Identify which cell holds the provided text, then report its [x, y] central coordinate. 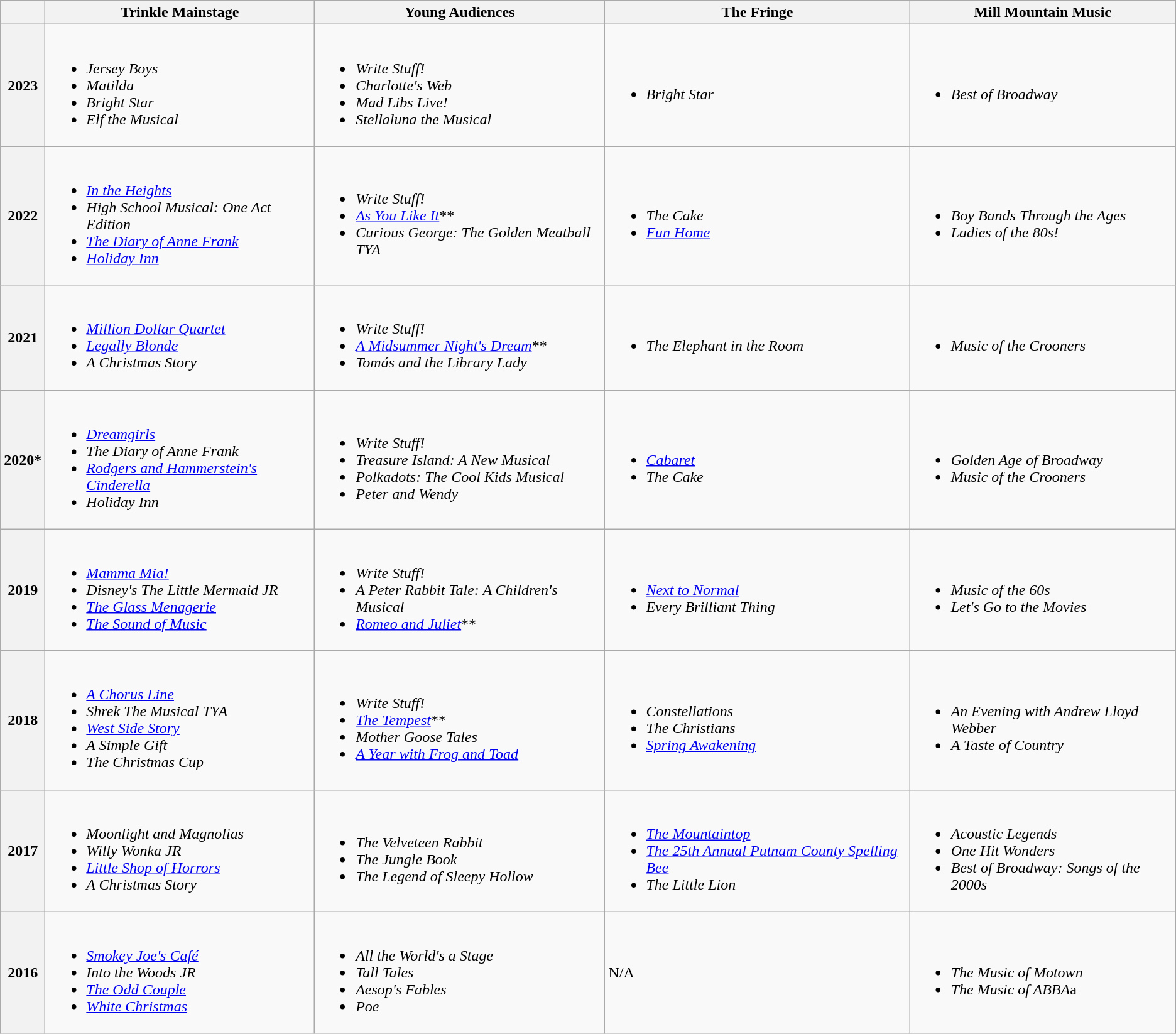
Golden Age of BroadwayMusic of the Crooners [1043, 460]
2023 [23, 85]
Write Stuff!Treasure Island: A New MusicalPolkadots: The Cool Kids MusicalPeter and Wendy [460, 460]
Mamma Mia!Disney's The Little Mermaid JRThe Glass MenagerieThe Sound of Music [180, 590]
Acoustic LegendsOne Hit WondersBest of Broadway: Songs of the 2000s [1043, 851]
2021 [23, 338]
In the HeightsHigh School Musical: One Act EditionThe Diary of Anne FrankHoliday Inn [180, 216]
2018 [23, 720]
Write Stuff!Charlotte's WebMad Libs Live!Stellaluna the Musical [460, 85]
Young Audiences [460, 13]
Boy Bands Through the AgesLadies of the 80s! [1043, 216]
Write Stuff!A Peter Rabbit Tale: A Children's MusicalRomeo and Juliet** [460, 590]
Best of Broadway [1043, 85]
N/A [758, 972]
2022 [23, 216]
Mill Mountain Music [1043, 13]
Bright Star [758, 85]
Trinkle Mainstage [180, 13]
Million Dollar QuartetLegally BlondeA Christmas Story [180, 338]
Next to NormalEvery Brilliant Thing [758, 590]
A Chorus LineShrek The Musical TYAWest Side StoryA Simple GiftThe Christmas Cup [180, 720]
The Elephant in the Room [758, 338]
The MountaintopThe 25th Annual Putnam County Spelling BeeThe Little Lion [758, 851]
Smokey Joe's CaféInto the Woods JRThe Odd CoupleWhite Christmas [180, 972]
Music of the Crooners [1043, 338]
ConstellationsThe ChristiansSpring Awakening [758, 720]
2019 [23, 590]
All the World's a StageTall TalesAesop's FablesPoe [460, 972]
CabaretThe Cake [758, 460]
Jersey BoysMatildaBright StarElf the Musical [180, 85]
Moonlight and MagnoliasWilly Wonka JRLittle Shop of HorrorsA Christmas Story [180, 851]
Music of the 60sLet's Go to the Movies [1043, 590]
2020* [23, 460]
The Music of MotownThe Music of ABBAa [1043, 972]
DreamgirlsThe Diary of Anne FrankRodgers and Hammerstein's CinderellaHoliday Inn [180, 460]
Write Stuff!As You Like It**Curious George: The Golden Meatball TYA [460, 216]
An Evening with Andrew Lloyd WebberA Taste of Country [1043, 720]
Write Stuff!The Tempest**Mother Goose TalesA Year with Frog and Toad [460, 720]
The CakeFun Home [758, 216]
2017 [23, 851]
The Velveteen RabbitThe Jungle BookThe Legend of Sleepy Hollow [460, 851]
The Fringe [758, 13]
2016 [23, 972]
Write Stuff!A Midsummer Night's Dream**Tomás and the Library Lady [460, 338]
